Capture the cell that displays the provided text and extract its [x, y] central coordinate. 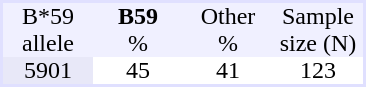
B*59 [48, 16]
Other [228, 16]
45 [138, 70]
allele [48, 44]
41 [228, 70]
Sample [318, 16]
123 [318, 70]
5901 [48, 70]
size (N) [318, 44]
B59 [138, 16]
